Find where the given text appears and provide that cell's center as [x, y] coordinate. 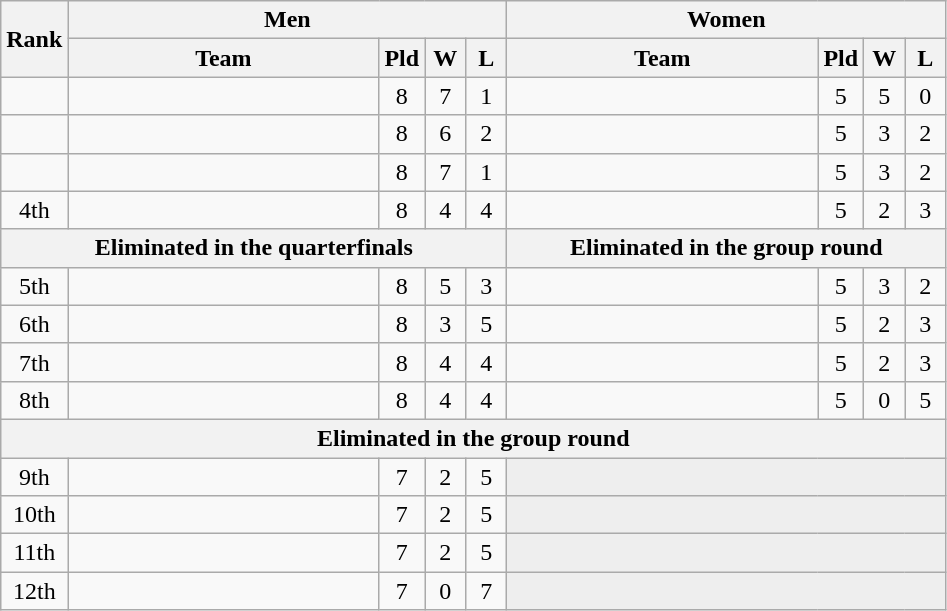
8th [34, 400]
10th [34, 515]
Women [726, 20]
5th [34, 286]
6 [446, 134]
4th [34, 210]
12th [34, 591]
6th [34, 324]
9th [34, 477]
Rank [34, 39]
7th [34, 362]
Eliminated in the quarterfinals [254, 248]
11th [34, 553]
Men [288, 20]
